Search for the cell housing the specified text and yield its (X, Y) center coordinate. 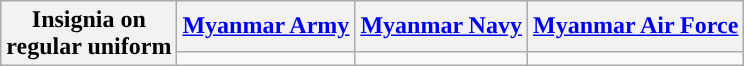
Insignia onregular uniform (89, 34)
Myanmar Army (266, 26)
Myanmar Air Force (635, 26)
Myanmar Navy (442, 26)
